Determine the (X, Y) coordinate at the center of the cell enclosing the given text.  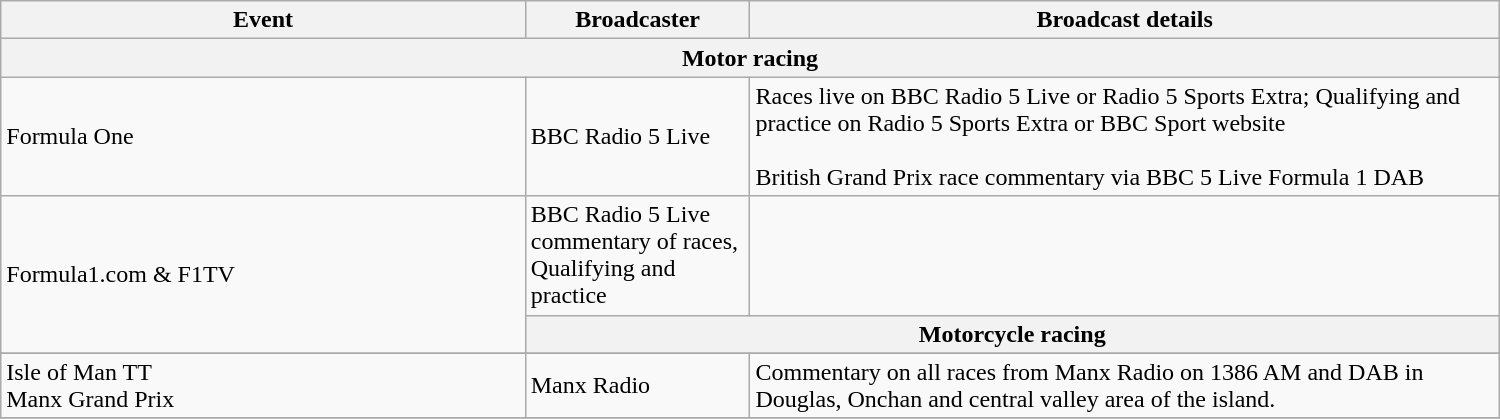
Broadcaster (638, 20)
Manx Radio (638, 386)
Formula One (263, 136)
Broadcast details (1124, 20)
BBC Radio 5 Live commentary of races, Qualifying and practice (638, 256)
Motor racing (750, 58)
Motorcycle racing (1012, 334)
Event (263, 20)
Formula1.com & F1TV (263, 274)
Isle of Man TT Manx Grand Prix (263, 386)
BBC Radio 5 Live (638, 136)
Commentary on all races from Manx Radio on 1386 AM and DAB in Douglas, Onchan and central valley area of the island. (1124, 386)
